Capture the cell that displays the provided text and extract its (x, y) central coordinate. 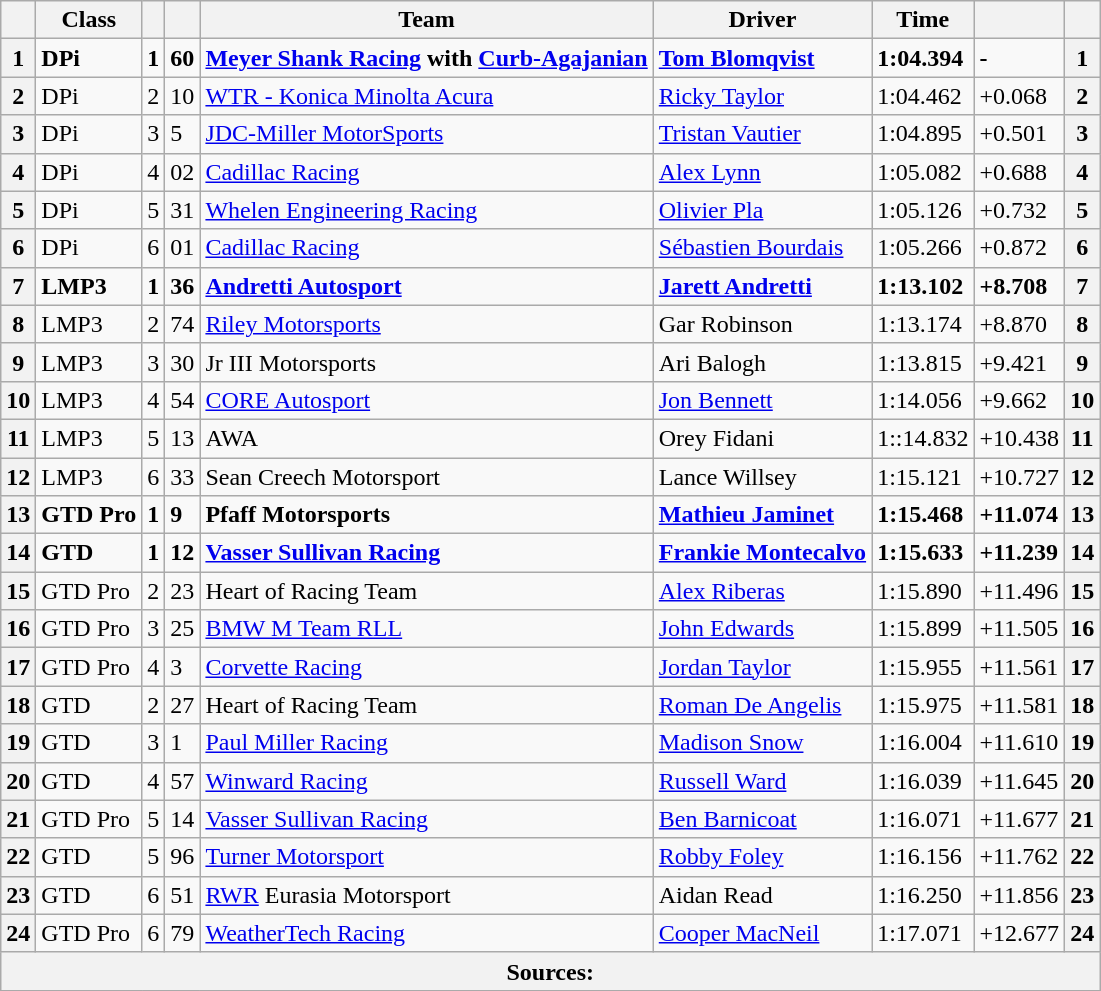
+8.708 (1020, 286)
Ben Barnicoat (762, 819)
Robby Foley (762, 857)
Corvette Racing (426, 667)
+11.561 (1020, 667)
Sources: (550, 971)
54 (182, 400)
Pfaff Motorsports (426, 515)
60 (182, 58)
1:13.174 (923, 324)
WTR - Konica Minolta Acura (426, 96)
Jon Bennett (762, 400)
+11.239 (1020, 553)
57 (182, 781)
+10.727 (1020, 477)
Madison Snow (762, 743)
1:05.126 (923, 210)
1:15.468 (923, 515)
Mathieu Jaminet (762, 515)
Lance Willsey (762, 477)
+11.677 (1020, 819)
1:04.895 (923, 134)
Riley Motorsports (426, 324)
Driver (762, 20)
Tristan Vautier (762, 134)
Class (89, 20)
+9.662 (1020, 400)
Ari Balogh (762, 362)
+11.610 (1020, 743)
+0.501 (1020, 134)
1:04.394 (923, 58)
Orey Fidani (762, 438)
Jr III Motorsports (426, 362)
27 (182, 705)
Alex Riberas (762, 591)
+10.438 (1020, 438)
RWR Eurasia Motorsport (426, 895)
- (1020, 58)
1:15.633 (923, 553)
Roman De Angelis (762, 705)
CORE Autosport (426, 400)
1:15.890 (923, 591)
Paul Miller Racing (426, 743)
Time (923, 20)
74 (182, 324)
+11.645 (1020, 781)
96 (182, 857)
Winward Racing (426, 781)
Gar Robinson (762, 324)
51 (182, 895)
+11.762 (1020, 857)
WeatherTech Racing (426, 933)
1:15.899 (923, 629)
Turner Motorsport (426, 857)
Ricky Taylor (762, 96)
1:15.975 (923, 705)
Meyer Shank Racing with Curb-Agajanian (426, 58)
Sébastien Bourdais (762, 248)
+9.421 (1020, 362)
1:15.955 (923, 667)
+8.870 (1020, 324)
Team (426, 20)
31 (182, 210)
1::14.832 (923, 438)
79 (182, 933)
1:16.156 (923, 857)
1:16.250 (923, 895)
Sean Creech Motorsport (426, 477)
1:16.039 (923, 781)
+11.856 (1020, 895)
01 (182, 248)
Olivier Pla (762, 210)
+11.581 (1020, 705)
36 (182, 286)
Jordan Taylor (762, 667)
+12.677 (1020, 933)
+0.732 (1020, 210)
+0.688 (1020, 172)
Whelen Engineering Racing (426, 210)
Russell Ward (762, 781)
+0.872 (1020, 248)
1:05.266 (923, 248)
25 (182, 629)
+11.505 (1020, 629)
33 (182, 477)
Tom Blomqvist (762, 58)
1:17.071 (923, 933)
1:04.462 (923, 96)
John Edwards (762, 629)
1:13.102 (923, 286)
+11.496 (1020, 591)
1:05.082 (923, 172)
Andretti Autosport (426, 286)
1:14.056 (923, 400)
1:13.815 (923, 362)
Alex Lynn (762, 172)
Cooper MacNeil (762, 933)
1:16.004 (923, 743)
BMW M Team RLL (426, 629)
02 (182, 172)
AWA (426, 438)
Frankie Montecalvo (762, 553)
JDC-Miller MotorSports (426, 134)
+0.068 (1020, 96)
1:15.121 (923, 477)
Jarett Andretti (762, 286)
1:16.071 (923, 819)
30 (182, 362)
Aidan Read (762, 895)
+11.074 (1020, 515)
